Return the (x, y) coordinate for the center point of the cell that contains the specified text.  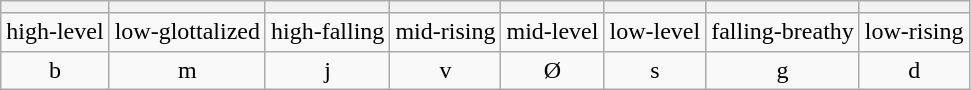
high-level (55, 32)
mid-rising (446, 32)
low-rising (914, 32)
Ø (552, 70)
m (187, 70)
falling-breathy (783, 32)
mid-level (552, 32)
low-glottalized (187, 32)
j (327, 70)
b (55, 70)
s (655, 70)
low-level (655, 32)
v (446, 70)
high-falling (327, 32)
d (914, 70)
g (783, 70)
